From the cell containing the given text, extract its center point as (x, y) coordinate. 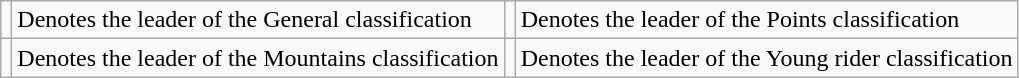
Denotes the leader of the General classification (258, 20)
Denotes the leader of the Mountains classification (258, 58)
Denotes the leader of the Young rider classification (766, 58)
Denotes the leader of the Points classification (766, 20)
